Output the [X, Y] coordinate of the center of the cell containing the given text.  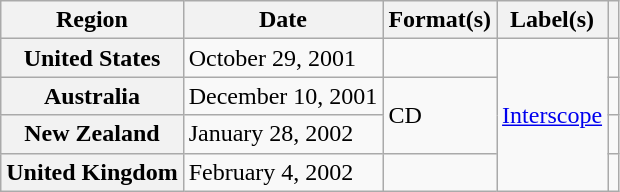
United States [92, 58]
Format(s) [440, 20]
United Kingdom [92, 172]
Date [283, 20]
CD [440, 115]
Region [92, 20]
Label(s) [552, 20]
January 28, 2002 [283, 134]
Australia [92, 96]
February 4, 2002 [283, 172]
October 29, 2001 [283, 58]
Interscope [552, 115]
December 10, 2001 [283, 96]
New Zealand [92, 134]
